Return the (x, y) coordinate for the center point of the cell that contains the specified text.  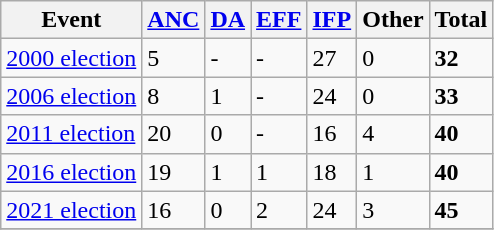
4 (393, 134)
2 (279, 210)
DA (228, 20)
Total (461, 20)
27 (332, 58)
3 (393, 210)
2016 election (72, 172)
45 (461, 210)
EFF (279, 20)
2006 election (72, 96)
2000 election (72, 58)
20 (174, 134)
2011 election (72, 134)
18 (332, 172)
IFP (332, 20)
8 (174, 96)
ANC (174, 20)
Other (393, 20)
2021 election (72, 210)
32 (461, 58)
5 (174, 58)
33 (461, 96)
Event (72, 20)
19 (174, 172)
